Detect which cell encompasses the target text, then output its (x, y) center coordinate. 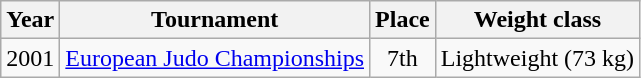
Year (30, 20)
European Judo Championships (215, 58)
Lightweight (73 kg) (537, 58)
Tournament (215, 20)
Weight class (537, 20)
Place (403, 20)
2001 (30, 58)
7th (403, 58)
